From the cell containing the given text, extract its center point as (x, y) coordinate. 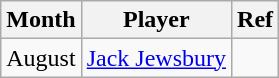
Month (41, 20)
Jack Jewsbury (156, 58)
Ref (256, 20)
Player (156, 20)
August (41, 58)
